Determine the (x, y) coordinate at the center of the cell enclosing the given text.  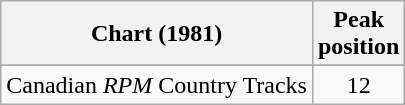
12 (358, 85)
Chart (1981) (157, 34)
Canadian RPM Country Tracks (157, 85)
Peakposition (358, 34)
